Provide the (x, y) coordinate of the cell's center where the given text is located.  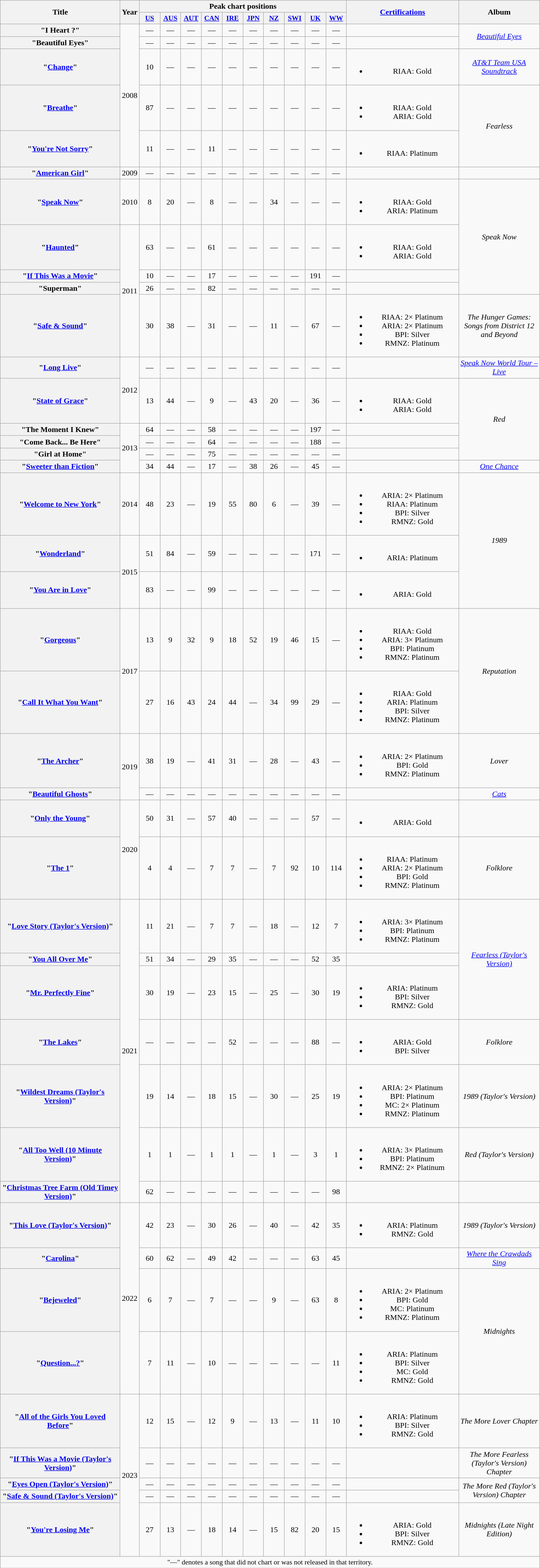
"You Are in Love" (60, 590)
Reputation (499, 671)
"All Too Well (10 Minute Version)" (60, 1154)
48 (150, 504)
Fearless (499, 126)
61 (212, 247)
"Change" (60, 67)
ARIA: GoldBPI: Silver (403, 1042)
"Bejeweled" (60, 1300)
"Long Live" (60, 368)
60 (150, 1258)
"All of the Girls You Loved Before" (60, 1421)
The More Fearless (Taylor's Version) Chapter (499, 1463)
Year (130, 12)
ARIA: 2× PlatinumBPI: GoldMC: PlatinumRMNZ: Platinum (403, 1300)
171 (315, 554)
"Breathe" (60, 108)
"—" denotes a song that did not chart or was not released in that territory. (270, 1562)
"Mr. Perfectly Fine" (60, 993)
ARIA: 3× PlatinumBPI: PlatinumRMNZ: Platinum (403, 926)
"Question...?" (60, 1363)
AT&T Team USA Soundtrack (499, 67)
2011 (130, 291)
59 (212, 554)
"The Archer" (60, 761)
"Christmas Tree Farm (Old Timey Version)" (60, 1192)
"Safe & Sound (Taylor's Version)" (60, 1496)
ARIA: PlatinumBPI: SilverMC: GoldRMNZ: Gold (403, 1363)
2010 (130, 202)
98 (336, 1192)
ARIA: Platinum (403, 554)
RIAA: PlatinumARIA: 2× PlatinumBPI: GoldRMNZ: Platinum (403, 868)
IRE (232, 18)
36 (315, 401)
Midnights (499, 1331)
"Carolina" (60, 1258)
75 (212, 454)
"American Girl" (60, 173)
Speak Now (499, 237)
"You're Not Sorry" (60, 149)
2009 (130, 173)
ARIA: 2× PlatinumBPI: GoldRMNZ: Platinum (403, 761)
197 (315, 429)
3 (315, 1154)
2023 (130, 1475)
2017 (130, 671)
ARIA: PlatinumRMNZ: Gold (403, 1225)
"Girl at Home" (60, 454)
"Come Back... Be Here" (60, 442)
24 (212, 702)
RIAA: Platinum (403, 149)
Red (499, 419)
Title (60, 12)
Lover (499, 761)
2013 (130, 448)
191 (315, 276)
92 (295, 868)
RIAA: GoldARIA: 3× PlatinumBPI: PlatinumRMNZ: Platinum (403, 640)
RIAA: GoldARIA: Platinum (403, 202)
"Safe & Sound" (60, 326)
Peak chart positions (243, 6)
"This Love (Taylor's Version)" (60, 1225)
"Eyes Open (Taylor's Version)" (60, 1484)
2014 (130, 504)
"Haunted" (60, 247)
JPN (253, 18)
One Chance (499, 466)
"Beautiful Ghosts" (60, 794)
Album (499, 12)
SWI (295, 18)
AUS (170, 18)
"Gorgeous" (60, 640)
114 (336, 868)
"The Lakes" (60, 1042)
"I Heart ?" (60, 30)
2022 (130, 1298)
NZ (274, 18)
2019 (130, 767)
55 (232, 504)
83 (150, 590)
"Superman" (60, 288)
49 (212, 1258)
"Wonderland" (60, 554)
2012 (130, 390)
Midnights (Late Night Edition) (499, 1530)
2021 (130, 1051)
ARIA: 2× PlatinumBPI: PlatinumMC: 2× PlatinumRMNZ: Platinum (403, 1096)
32 (191, 640)
"Only the Young" (60, 818)
"If This Was a Movie (Taylor's Version)" (60, 1463)
2015 (130, 572)
RIAA: Gold (403, 67)
"You All Over Me" (60, 959)
Cats (499, 794)
50 (150, 818)
80 (253, 504)
The Hunger Games: Songs from District 12 and Beyond (499, 326)
84 (170, 554)
ARIA: 3× PlatinumBPI: PlatinumRMNZ: 2× Platinum (403, 1154)
"The 1" (60, 868)
US (150, 18)
"If This Was a Movie" (60, 276)
Speak Now World Tour – Live (499, 368)
1989 (499, 540)
The More Red (Taylor's Version) Chapter (499, 1490)
Beautiful Eyes (499, 36)
"Wildest Dreams (Taylor's Version)" (60, 1096)
2020 (130, 850)
"Call It What You Want" (60, 702)
The More Lover Chapter (499, 1421)
UK (315, 18)
87 (150, 108)
"The Moment I Knew" (60, 429)
58 (212, 429)
"You're Losing Me" (60, 1530)
"Speak Now" (60, 202)
21 (170, 926)
"Sweeter than Fiction" (60, 466)
Where the Crawdads Sing (499, 1258)
AUT (191, 18)
188 (315, 442)
46 (295, 640)
"Beautiful Eyes" (60, 42)
"State of Grace" (60, 401)
RIAA: GoldARIA: PlatinumBPI: SilverRMNZ: Platinum (403, 702)
2008 (130, 95)
ARIA: GoldBPI: SilverRMNZ: Gold (403, 1530)
Certifications (403, 12)
WW (336, 18)
16 (170, 702)
39 (315, 504)
41 (212, 761)
RIAA: 2× PlatinumARIA: 2× PlatinumBPI: SilverRMNZ: Platinum (403, 326)
88 (315, 1042)
ARIA: 2× PlatinumRIAA: PlatinumBPI: SilverRMNZ: Gold (403, 504)
"Love Story (Taylor's Version)" (60, 926)
"Welcome to New York" (60, 504)
Red (Taylor's Version) (499, 1154)
Fearless (Taylor's Version) (499, 959)
67 (315, 326)
CAN (212, 18)
28 (274, 761)
